From the cell containing the given text, extract its center point as (X, Y) coordinate. 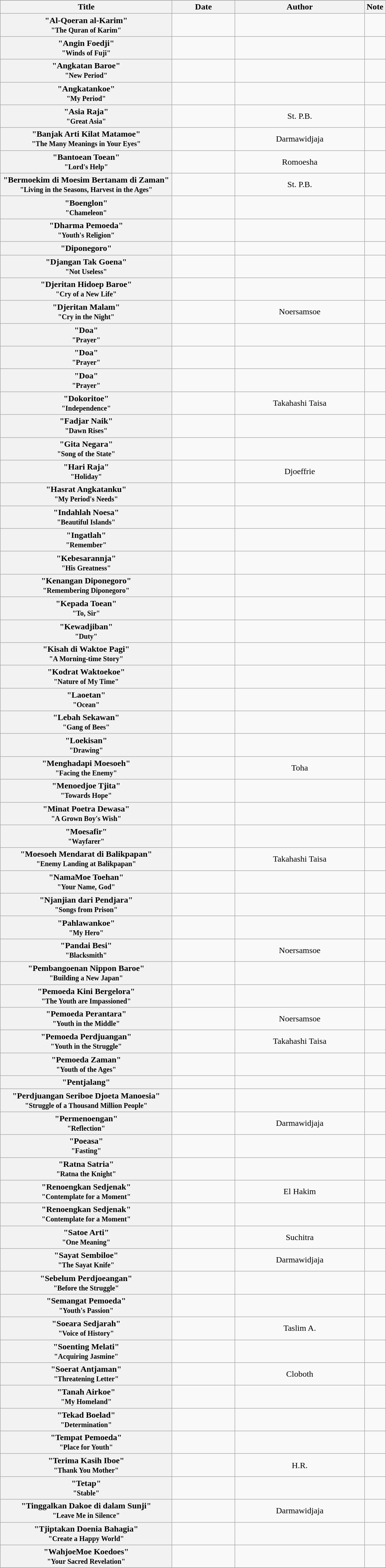
"Hari Raja""Holiday" (86, 472)
"Sayat Sembiloe""The Sayat Knife" (86, 1260)
"Kenangan Diponegoro""Remembering Diponegoro" (86, 585)
"Pemoeda Perdjuangan""Youth in the Struggle" (86, 1041)
Suchitra (300, 1237)
"Hasrat Angkatanku""My Period's Needs" (86, 494)
"Moesoeh Mendarat di Balikpapan""Enemy Landing at Balikpapan" (86, 859)
"Dharma Pemoeda""Youth's Religion" (86, 230)
"Laoetan""Ocean" (86, 699)
"Pembangoenan Nippon Baroe""Building a New Japan" (86, 973)
Romoesha (300, 162)
"Poeasa""Fasting" (86, 1146)
"Njanjian dari Pendjara""Songs from Prison" (86, 905)
"Semangat Pemoeda""Youth's Passion" (86, 1306)
"Bermoekim di Moesim Bertanam di Zaman""Living in the Seasons, Harvest in the Ages" (86, 184)
"Perdjuangan Seriboe Djoeta Manoesia""Struggle of a Thousand Million People" (86, 1100)
"Moesafir""Wayfarer" (86, 836)
"Angkatankoe""My Period" (86, 93)
"Menghadapi Moesoeh""Facing the Enemy" (86, 768)
"Diponegoro" (86, 248)
"Tekad Boelad""Determination" (86, 1420)
"Fadjar Naik""Dawn Rises" (86, 426)
"Kisah di Waktoe Pagi""A Morning-time Story" (86, 654)
"Ratna Satria""Ratna the Knight" (86, 1169)
Author (300, 7)
"Ingatlah""Remember" (86, 540)
"Loekisan""Drawing" (86, 745)
Title (86, 7)
Djoeffrie (300, 472)
"Asia Raja""Great Asia" (86, 116)
"Permenoengan""Reflection" (86, 1123)
"Kepada Toean""To, Sir" (86, 608)
"Tetap""Stable" (86, 1488)
"Dokoritoe""Independence" (86, 403)
"Pahlawankoe""My Hero" (86, 927)
"Djeritan Malam""Cry in the Night" (86, 312)
"Lebah Sekawan""Gang of Bees" (86, 723)
"Tjiptakan Doenia Bahagia""Create a Happy World" (86, 1533)
"Kodrat Waktoekoe""Nature of My Time" (86, 677)
"Angkatan Baroe""New Period" (86, 71)
"Satoe Arti""One Meaning" (86, 1237)
"Boenglon""Chameleon" (86, 207)
"Minat Poetra Dewasa""A Grown Boy's Wish" (86, 814)
Toha (300, 768)
"WahjoeMoe Koedoes""Your Sacred Revelation" (86, 1556)
Note (375, 7)
"Soerat Antjaman""Threatening Letter" (86, 1374)
El Hakim (300, 1191)
"Angin Foedji""Winds of Fuji" (86, 48)
"Sebelum Perdjoeangan""Before the Struggle" (86, 1282)
"Al-Qoeran al-Karim""The Quran of Karim" (86, 25)
Date (204, 7)
"Indahlah Noesa""Beautiful Islands" (86, 517)
"Terima Kasih Iboe""Thank You Mother" (86, 1465)
"Bantoean Toean""Lord's Help" (86, 162)
"Pentjalang" (86, 1082)
H.R. (300, 1465)
"Tempat Pemoeda""Place for Youth" (86, 1442)
"NamaMoe Toehan""Your Name, God" (86, 882)
"Pemoeda Perantara""Youth in the Middle" (86, 1019)
"Pemoeda Kini Bergelora""The Youth are Impassioned" (86, 996)
"Kebesarannja""His Greatness" (86, 563)
"Banjak Arti Kilat Matamoe""The Many Meanings in Your Eyes" (86, 139)
"Pemoeda Zaman""Youth of the Ages" (86, 1064)
"Tanah Airkoe""My Homeland" (86, 1397)
Taslim A. (300, 1328)
Cloboth (300, 1374)
"Gita Negara""Song of the State" (86, 449)
"Soenting Melati""Acquiring Jasmine" (86, 1351)
"Soeara Sedjarah""Voice of History" (86, 1328)
"Kewadjiban""Duty" (86, 631)
"Tinggalkan Dakoe di dalam Sunji""Leave Me in Silence" (86, 1511)
"Menoedjoe Tjita""Towards Hope" (86, 790)
"Pandai Besi""Blacksmith" (86, 950)
"Djangan Tak Goena""Not Useless" (86, 266)
"Djeritan Hidoep Baroe""Cry of a New Life" (86, 289)
